Determine the [x, y] coordinate at the center of the cell enclosing the given text.  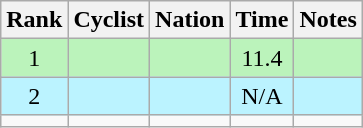
Rank [34, 20]
Cyclist [109, 20]
Time [262, 20]
11.4 [262, 58]
Nation [190, 20]
Notes [328, 20]
2 [34, 96]
N/A [262, 96]
1 [34, 58]
